Return the (X, Y) coordinate for the center point of the cell that contains the specified text.  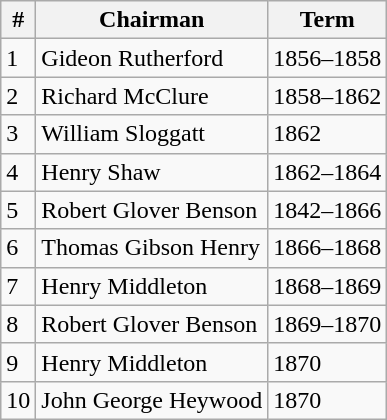
1868–1869 (328, 286)
# (18, 20)
John George Heywood (152, 400)
1869–1870 (328, 324)
1866–1868 (328, 248)
1 (18, 58)
5 (18, 210)
7 (18, 286)
Thomas Gibson Henry (152, 248)
1842–1866 (328, 210)
1862–1864 (328, 172)
9 (18, 362)
10 (18, 400)
4 (18, 172)
Term (328, 20)
2 (18, 96)
1858–1862 (328, 96)
Richard McClure (152, 96)
William Sloggatt (152, 134)
8 (18, 324)
1862 (328, 134)
6 (18, 248)
Henry Shaw (152, 172)
1856–1858 (328, 58)
3 (18, 134)
Gideon Rutherford (152, 58)
Chairman (152, 20)
